Extract the (X, Y) coordinate from the center of the cell holding the provided text.  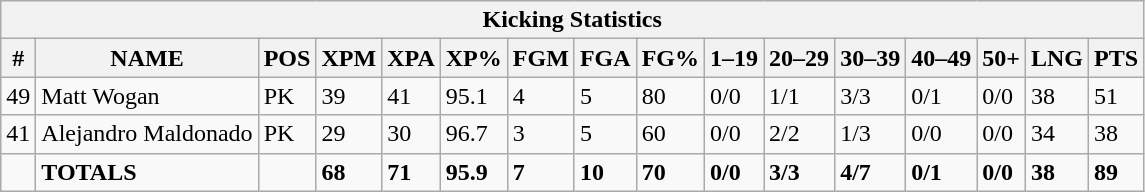
1/1 (800, 96)
49 (18, 96)
FGM (540, 58)
71 (412, 172)
51 (1116, 96)
7 (540, 172)
10 (605, 172)
XPM (349, 58)
Alejandro Maldonado (147, 134)
1–19 (734, 58)
FG% (670, 58)
# (18, 58)
Kicking Statistics (572, 20)
20–29 (800, 58)
39 (349, 96)
34 (1056, 134)
3 (540, 134)
1/3 (870, 134)
XP% (474, 58)
96.7 (474, 134)
70 (670, 172)
4/7 (870, 172)
2/2 (800, 134)
29 (349, 134)
95.1 (474, 96)
FGA (605, 58)
PTS (1116, 58)
95.9 (474, 172)
LNG (1056, 58)
80 (670, 96)
50+ (1002, 58)
89 (1116, 172)
POS (287, 58)
XPA (412, 58)
4 (540, 96)
68 (349, 172)
40–49 (942, 58)
30 (412, 134)
Matt Wogan (147, 96)
60 (670, 134)
NAME (147, 58)
TOTALS (147, 172)
30–39 (870, 58)
